From the cell containing the given text, extract its center point as (X, Y) coordinate. 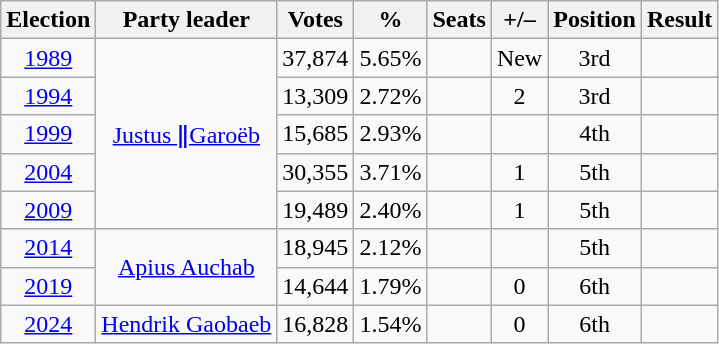
Hendrik Gaobaeb (186, 324)
Seats (459, 20)
2 (519, 96)
1989 (48, 58)
2009 (48, 210)
Apius Auchab (186, 267)
Election (48, 20)
1.54% (390, 324)
1.79% (390, 286)
37,874 (316, 58)
2004 (48, 172)
2019 (48, 286)
19,489 (316, 210)
3.71% (390, 172)
2.72% (390, 96)
15,685 (316, 134)
1999 (48, 134)
18,945 (316, 248)
5.65% (390, 58)
2014 (48, 248)
16,828 (316, 324)
2.12% (390, 248)
14,644 (316, 286)
2024 (48, 324)
Result (679, 20)
1994 (48, 96)
Party leader (186, 20)
Votes (316, 20)
% (390, 20)
2.93% (390, 134)
+/– (519, 20)
Position (595, 20)
4th (595, 134)
Justus ǁGaroëb (186, 134)
30,355 (316, 172)
13,309 (316, 96)
2.40% (390, 210)
New (519, 58)
